Return [X, Y] of the center of cell containing provided text 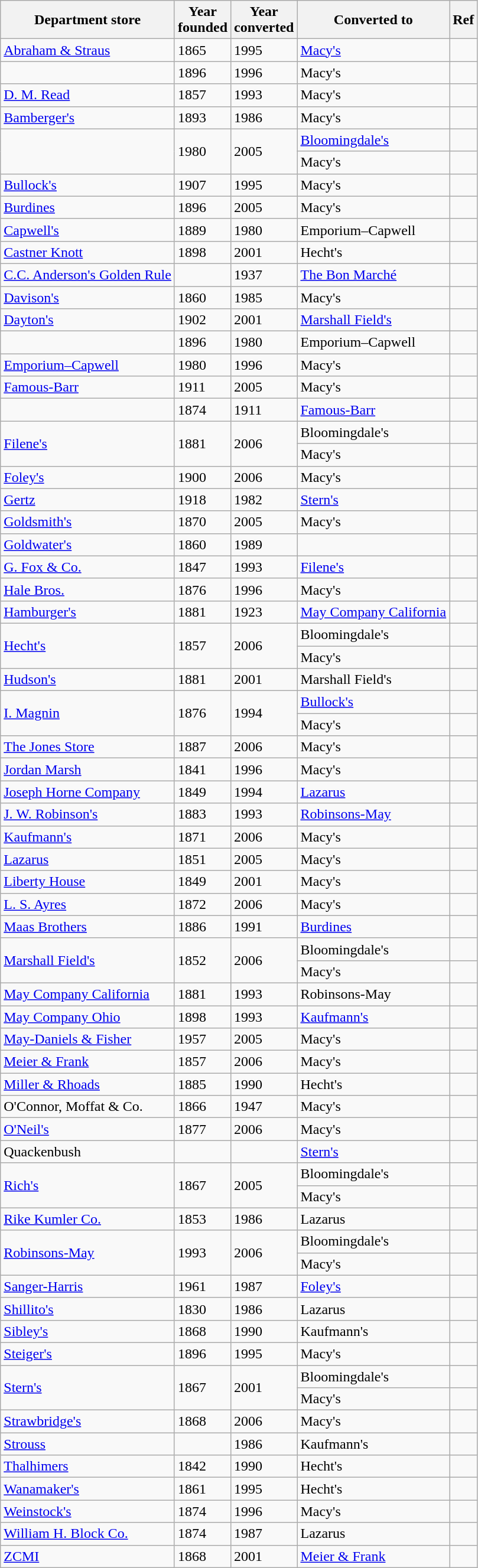
C.C. Anderson's Golden Rule [87, 275]
Jordan Marsh [87, 770]
Thalhimers [87, 1466]
Hale Bros. [87, 589]
Weinstock's [87, 1511]
1841 [202, 770]
1861 [202, 1489]
Wanamaker's [87, 1489]
The Bon Marché [373, 275]
1937 [264, 275]
1885 [202, 1084]
Maas Brothers [87, 927]
May-Daniels & Fisher [87, 1039]
Yearconverted [264, 20]
1902 [202, 320]
Ref [463, 20]
Miller & Rhoads [87, 1084]
Hamburger's [87, 612]
Converted to [373, 20]
Gertz [87, 500]
1887 [202, 747]
Liberty House [87, 882]
I. Magnin [87, 713]
Department store [87, 20]
William H. Block Co. [87, 1534]
1870 [202, 522]
1900 [202, 477]
1865 [202, 50]
1985 [264, 297]
1982 [264, 500]
G. Fox & Co. [87, 567]
1918 [202, 500]
1991 [264, 927]
Hudson's [87, 680]
Capwell's [87, 230]
1866 [202, 1107]
ZCMI [87, 1556]
1961 [202, 1286]
Sanger-Harris [87, 1286]
1886 [202, 927]
Joseph Horne Company [87, 792]
Yearfounded [202, 20]
Shillito's [87, 1309]
1893 [202, 118]
Rich's [87, 1185]
1871 [202, 837]
O'Connor, Moffat & Co. [87, 1107]
Dayton's [87, 320]
1830 [202, 1309]
May Company Ohio [87, 1016]
Davison's [87, 297]
Strouss [87, 1444]
1947 [264, 1107]
L. S. Ayres [87, 904]
1852 [202, 960]
Goldwater's [87, 545]
1853 [202, 1219]
1889 [202, 230]
Rike Kumler Co. [87, 1219]
1847 [202, 567]
1957 [202, 1039]
Goldsmith's [87, 522]
1842 [202, 1466]
Abraham & Straus [87, 50]
D. M. Read [87, 95]
Steiger's [87, 1354]
1923 [264, 612]
The Jones Store [87, 747]
Strawbridge's [87, 1422]
J. W. Robinson's [87, 814]
Bamberger's [87, 118]
1877 [202, 1129]
1907 [202, 185]
Sibley's [87, 1331]
Quackenbush [87, 1152]
1851 [202, 859]
Castner Knott [87, 252]
1989 [264, 545]
1872 [202, 904]
O'Neil's [87, 1129]
1883 [202, 814]
